Capture the cell that displays the provided text and extract its (x, y) central coordinate. 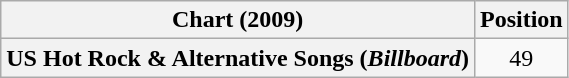
Position (521, 20)
49 (521, 58)
Chart (2009) (238, 20)
US Hot Rock & Alternative Songs (Billboard) (238, 58)
